Locate the cell with the specified text and output its [X, Y] center coordinate. 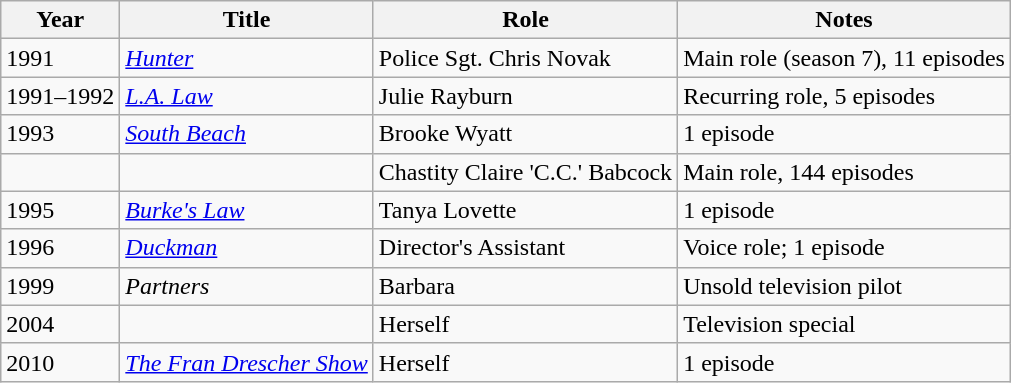
Television special [844, 324]
Partners [247, 286]
Title [247, 20]
Julie Rayburn [525, 96]
2004 [60, 324]
Year [60, 20]
Burke's Law [247, 210]
Duckman [247, 248]
2010 [60, 362]
Brooke Wyatt [525, 134]
Recurring role, 5 episodes [844, 96]
Chastity Claire 'C.C.' Babcock [525, 172]
Director's Assistant [525, 248]
1993 [60, 134]
1999 [60, 286]
L.A. Law [247, 96]
1995 [60, 210]
South Beach [247, 134]
Tanya Lovette [525, 210]
Role [525, 20]
Notes [844, 20]
1996 [60, 248]
Main role, 144 episodes [844, 172]
1991 [60, 58]
Hunter [247, 58]
1991–1992 [60, 96]
Barbara [525, 286]
Main role (season 7), 11 episodes [844, 58]
Unsold television pilot [844, 286]
The Fran Drescher Show [247, 362]
Police Sgt. Chris Novak [525, 58]
Voice role; 1 episode [844, 248]
